Determine the [x, y] coordinate at the center of the cell enclosing the given text.  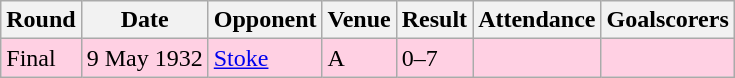
0–7 [434, 58]
Round [41, 20]
Opponent [265, 20]
Result [434, 20]
9 May 1932 [144, 58]
A [359, 58]
Date [144, 20]
Attendance [537, 20]
Stoke [265, 58]
Final [41, 58]
Venue [359, 20]
Goalscorers [668, 20]
